Output the [x, y] coordinate of the center of the cell containing the given text.  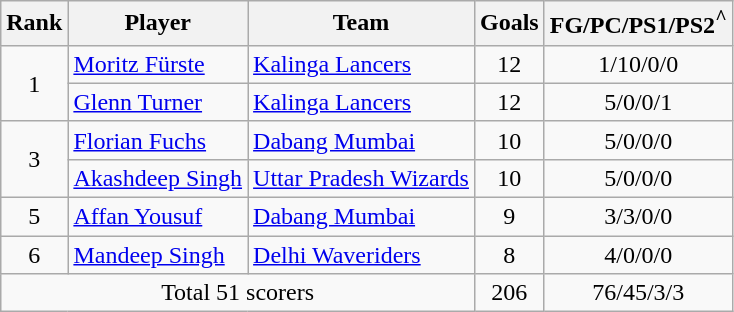
5 [34, 217]
Mandeep Singh [158, 255]
3 [34, 159]
206 [509, 293]
4/0/0/0 [638, 255]
Rank [34, 24]
76/45/3/3 [638, 293]
Delhi Waveriders [362, 255]
Total 51 scorers [238, 293]
Akashdeep Singh [158, 178]
8 [509, 255]
3/3/0/0 [638, 217]
Moritz Fürste [158, 64]
Uttar Pradesh Wizards [362, 178]
Player [158, 24]
1/10/0/0 [638, 64]
Florian Fuchs [158, 140]
5/0/0/1 [638, 102]
Glenn Turner [158, 102]
9 [509, 217]
Affan Yousuf [158, 217]
1 [34, 83]
FG/PC/PS1/PS2^ [638, 24]
Team [362, 24]
6 [34, 255]
Goals [509, 24]
